From the cell containing the given text, extract its center point as (x, y) coordinate. 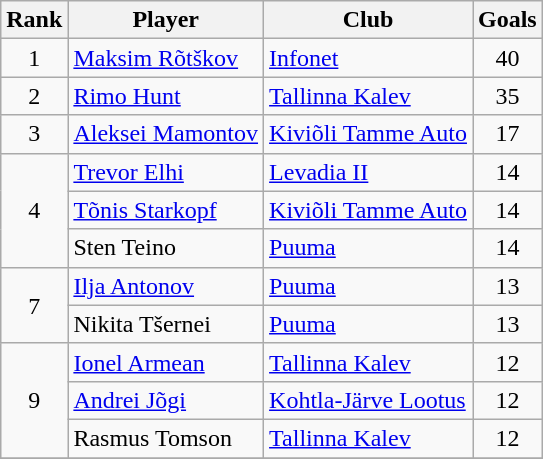
Tõnis Starkopf (166, 210)
7 (34, 305)
35 (507, 96)
Maksim Rõtškov (166, 58)
Rank (34, 20)
Ilja Antonov (166, 286)
Rasmus Tomson (166, 438)
40 (507, 58)
Sten Teino (166, 248)
2 (34, 96)
Kohtla-Järve Lootus (368, 400)
1 (34, 58)
Player (166, 20)
Rimo Hunt (166, 96)
Infonet (368, 58)
Goals (507, 20)
3 (34, 134)
Levadia II (368, 172)
Trevor Elhi (166, 172)
Ionel Armean (166, 362)
4 (34, 210)
9 (34, 400)
17 (507, 134)
Club (368, 20)
Aleksei Mamontov (166, 134)
Andrei Jõgi (166, 400)
Nikita Tšernei (166, 324)
